Determine the [x, y] coordinate at the center of the cell enclosing the given text.  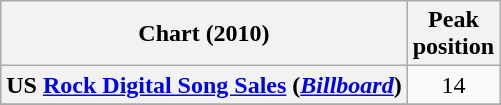
US Rock Digital Song Sales (Billboard) [204, 85]
Chart (2010) [204, 34]
14 [453, 85]
Peak position [453, 34]
